Determine the (X, Y) coordinate at the center of the cell enclosing the given text.  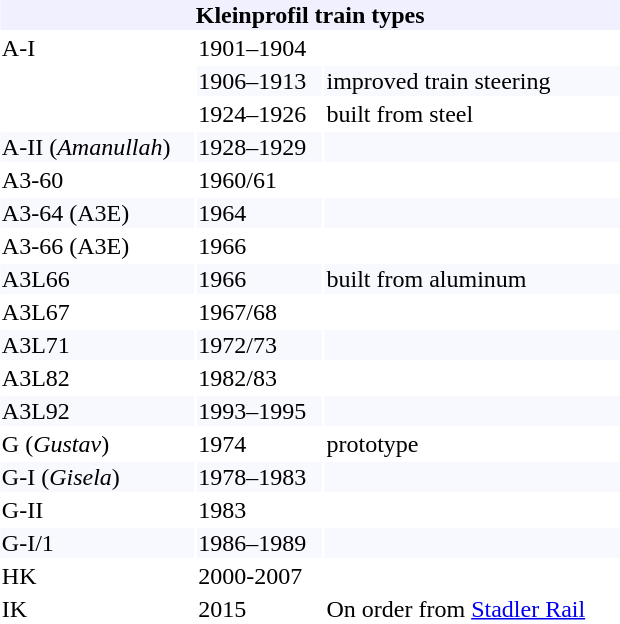
2000-2007 (260, 576)
A-I (97, 81)
Kleinprofil train types (310, 15)
A3-64 (A3E) (97, 213)
A3L71 (97, 345)
G-I/1 (97, 543)
2015 (260, 609)
1924–1926 (260, 114)
1967/68 (260, 312)
1928–1929 (260, 147)
1986–1989 (260, 543)
A-II (Amanullah) (97, 147)
built from aluminum (472, 279)
1974 (260, 444)
On order from Stadler Rail (472, 609)
A3L66 (97, 279)
A3L92 (97, 411)
HK (97, 576)
1993–1995 (260, 411)
IK (97, 609)
1972/73 (260, 345)
A3-66 (A3E) (97, 246)
A3-60 (97, 180)
1906–1913 (260, 81)
improved train steering (472, 81)
G-I (Gisela) (97, 477)
built from steel (472, 114)
1978–1983 (260, 477)
1960/61 (260, 180)
1982/83 (260, 378)
prototype (472, 444)
1983 (260, 510)
A3L82 (97, 378)
A3L67 (97, 312)
1964 (260, 213)
1901–1904 (260, 48)
G-II (97, 510)
G (Gustav) (97, 444)
